Locate the cell with the specified text and output its [X, Y] center coordinate. 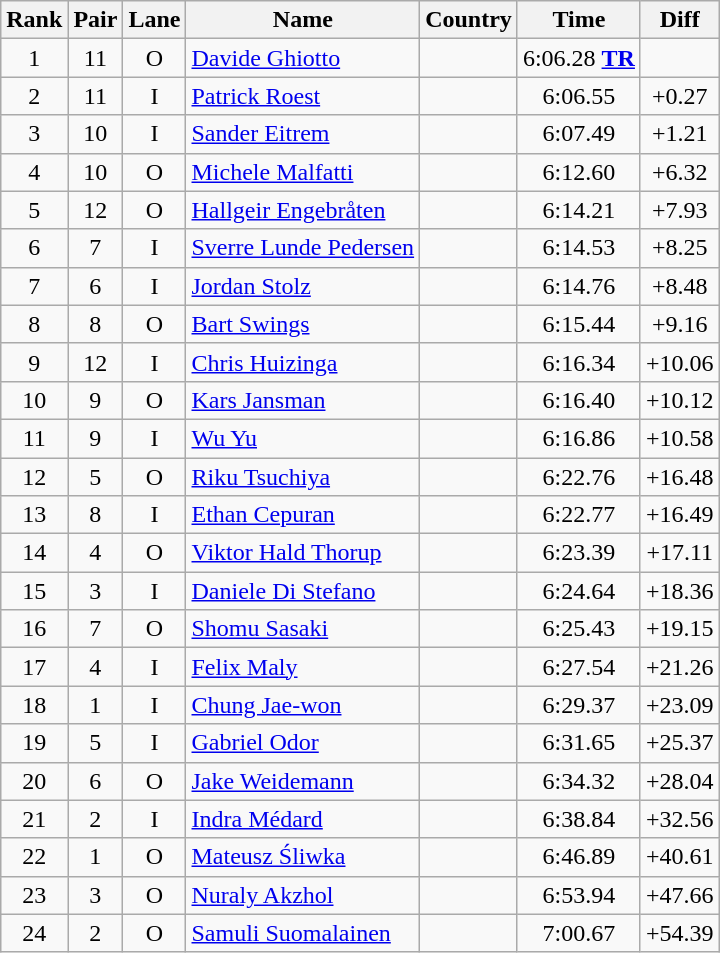
Daniele Di Stefano [303, 591]
6:06.28 TR [578, 58]
Wu Yu [303, 438]
Lane [154, 20]
Pair [96, 20]
+8.48 [680, 286]
23 [34, 895]
+28.04 [680, 781]
+21.26 [680, 667]
Name [303, 20]
Shomu Sasaki [303, 629]
+40.61 [680, 857]
Kars Jansman [303, 400]
6:46.89 [578, 857]
14 [34, 553]
6:22.77 [578, 515]
6:16.40 [578, 400]
+7.93 [680, 210]
16 [34, 629]
6:53.94 [578, 895]
6:31.65 [578, 743]
Samuli Suomalainen [303, 933]
+32.56 [680, 819]
6:06.55 [578, 96]
+10.12 [680, 400]
Jake Weidemann [303, 781]
+54.39 [680, 933]
6:07.49 [578, 134]
6:14.76 [578, 286]
+47.66 [680, 895]
Chris Huizinga [303, 362]
+17.11 [680, 553]
+23.09 [680, 705]
Michele Malfatti [303, 172]
18 [34, 705]
Nuraly Akzhol [303, 895]
6:25.43 [578, 629]
6:16.86 [578, 438]
6:27.54 [578, 667]
Diff [680, 20]
Ethan Cepuran [303, 515]
Gabriel Odor [303, 743]
+10.06 [680, 362]
Mateusz Śliwka [303, 857]
Viktor Hald Thorup [303, 553]
6:23.39 [578, 553]
+6.32 [680, 172]
+8.25 [680, 248]
Jordan Stolz [303, 286]
7:00.67 [578, 933]
13 [34, 515]
Hallgeir Engebråten [303, 210]
6:29.37 [578, 705]
+19.15 [680, 629]
Bart Swings [303, 324]
Sander Eitrem [303, 134]
20 [34, 781]
6:14.21 [578, 210]
6:14.53 [578, 248]
+25.37 [680, 743]
+16.48 [680, 477]
Indra Médard [303, 819]
+10.58 [680, 438]
+18.36 [680, 591]
Chung Jae-won [303, 705]
21 [34, 819]
6:24.64 [578, 591]
Rank [34, 20]
Riku Tsuchiya [303, 477]
+16.49 [680, 515]
15 [34, 591]
6:16.34 [578, 362]
Sverre Lunde Pedersen [303, 248]
22 [34, 857]
6:12.60 [578, 172]
Patrick Roest [303, 96]
Felix Maly [303, 667]
6:15.44 [578, 324]
+0.27 [680, 96]
+1.21 [680, 134]
Davide Ghiotto [303, 58]
6:34.32 [578, 781]
+9.16 [680, 324]
24 [34, 933]
19 [34, 743]
Country [469, 20]
6:22.76 [578, 477]
Time [578, 20]
17 [34, 667]
6:38.84 [578, 819]
